Detect which cell encompasses the target text, then output its [X, Y] center coordinate. 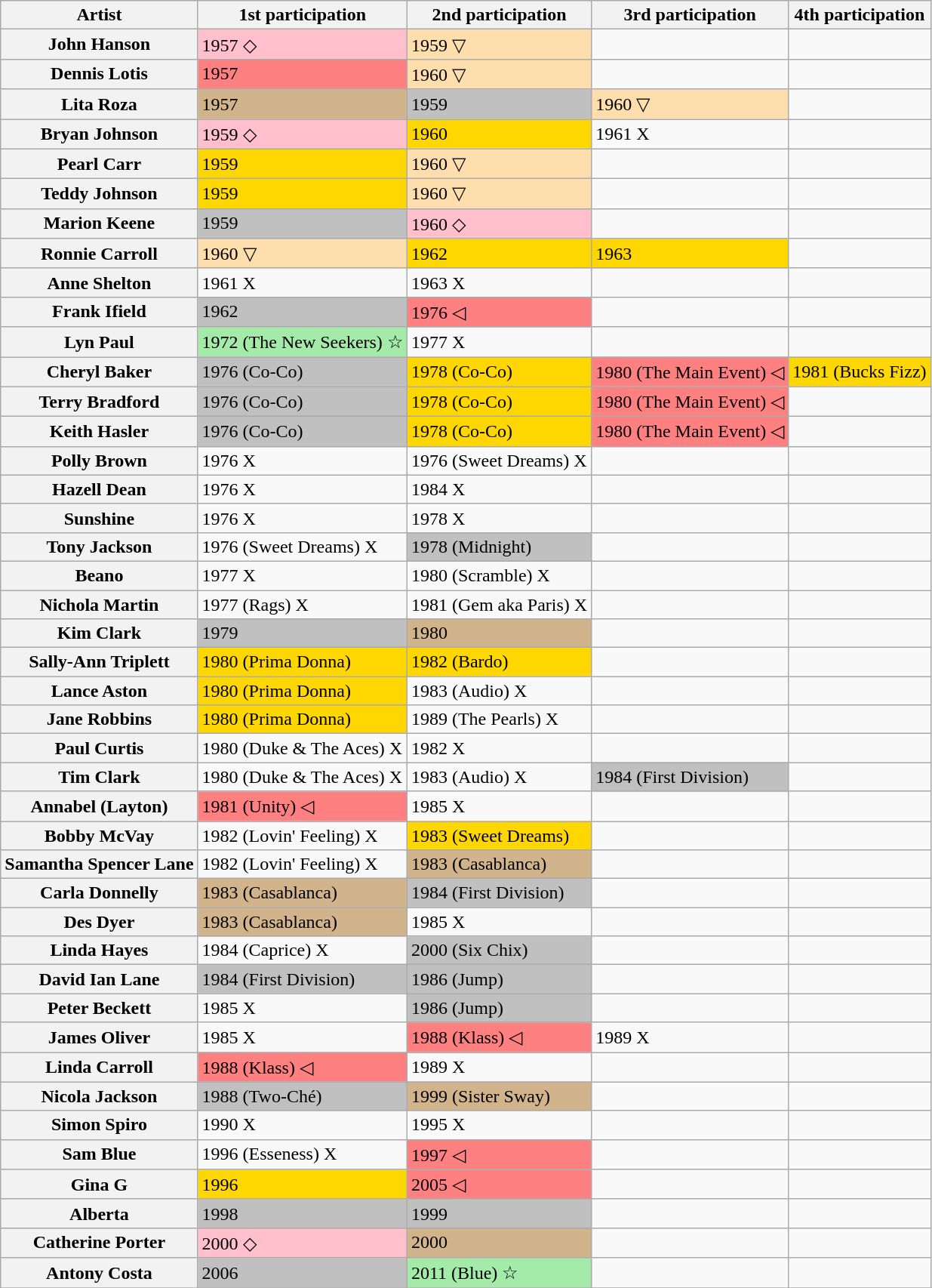
1999 (Sister Sway) [499, 1096]
1959 ▽ [499, 45]
1976 ◁ [499, 312]
1981 (Unity) ◁ [302, 806]
3rd participation [690, 15]
Sunshine [100, 518]
1972 (The New Seekers) ☆ [302, 342]
2000 (Six Chix) [499, 951]
Sam Blue [100, 1154]
1997 ◁ [499, 1154]
James Oliver [100, 1037]
Catherine Porter [100, 1243]
1995 X [499, 1125]
1960 [499, 134]
Hazell Dean [100, 489]
Annabel (Layton) [100, 806]
2nd participation [499, 15]
1978 X [499, 518]
Pearl Carr [100, 164]
4th participation [860, 15]
Frank Ifield [100, 312]
1981 (Gem aka Paris) X [499, 605]
John Hanson [100, 45]
Des Dyer [100, 922]
1988 (Two-Ché) [302, 1096]
Paul Curtis [100, 748]
1977 (Rags) X [302, 605]
Peter Beckett [100, 1008]
Lance Aston [100, 691]
1980 [499, 633]
1963 [690, 254]
Alberta [100, 1213]
1984 (Caprice) X [302, 951]
Lita Roza [100, 104]
Nichola Martin [100, 605]
2000 ◇ [302, 1243]
Antony Costa [100, 1273]
Anne Shelton [100, 282]
1982 X [499, 748]
Sally-Ann Triplett [100, 662]
Kim Clark [100, 633]
Beano [100, 575]
2011 (Blue) ☆ [499, 1273]
1996 (Esseness) X [302, 1154]
Lyn Paul [100, 342]
Artist [100, 15]
Nicola Jackson [100, 1096]
Marion Keene [100, 223]
2005 ◁ [499, 1185]
Keith Hasler [100, 432]
Bryan Johnson [100, 134]
Carla Donnelly [100, 893]
Linda Carroll [100, 1068]
Samantha Spencer Lane [100, 864]
1st participation [302, 15]
Dennis Lotis [100, 74]
1980 (Scramble) X [499, 575]
Tony Jackson [100, 547]
Ronnie Carroll [100, 254]
1998 [302, 1213]
1984 X [499, 489]
1981 (Bucks Fizz) [860, 371]
Terry Bradford [100, 402]
1957 ◇ [302, 45]
2000 [499, 1243]
Jane Robbins [100, 719]
1963 X [499, 282]
1959 ◇ [302, 134]
Gina G [100, 1185]
1999 [499, 1213]
Simon Spiro [100, 1125]
Polly Brown [100, 461]
David Ian Lane [100, 979]
Tim Clark [100, 777]
2006 [302, 1273]
1983 (Sweet Dreams) [499, 836]
1996 [302, 1185]
1960 ◇ [499, 223]
Teddy Johnson [100, 194]
Linda Hayes [100, 951]
1989 (The Pearls) X [499, 719]
1990 X [302, 1125]
1978 (Midnight) [499, 547]
Bobby McVay [100, 836]
1979 [302, 633]
1982 (Bardo) [499, 662]
Cheryl Baker [100, 371]
